Capture the cell that displays the provided text and extract its (x, y) central coordinate. 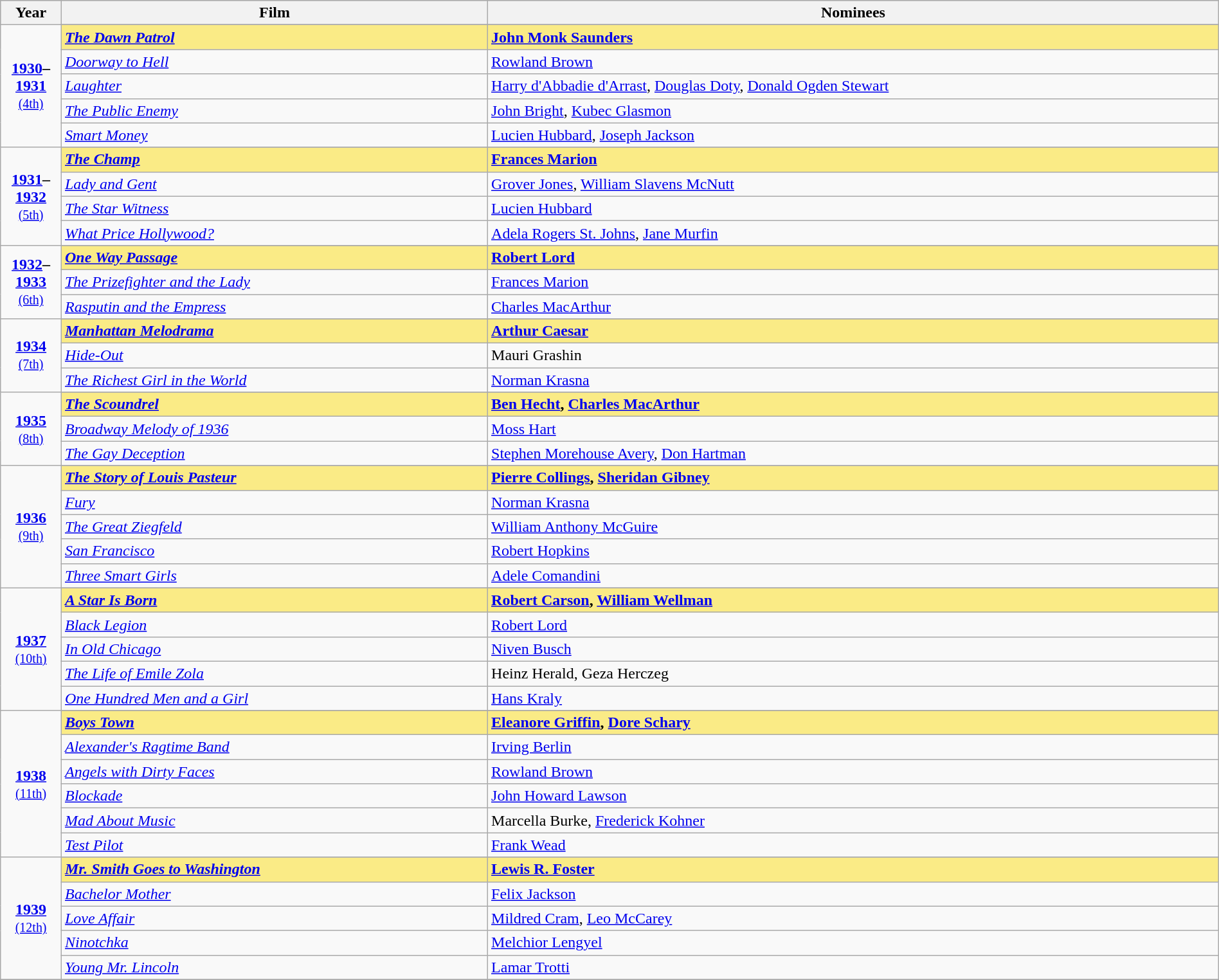
Eleanore Griffin, Dore Schary (854, 723)
Niven Busch (854, 649)
Adele Comandini (854, 576)
Frank Wead (854, 845)
Hans Kraly (854, 698)
Mauri Grashin (854, 356)
1936(9th) (31, 527)
Stephen Morehouse Avery, Don Hartman (854, 453)
1939(12th) (31, 918)
Rasputin and the Empress (274, 307)
Grover Jones, William Slavens McNutt (854, 184)
Lucien Hubbard (854, 208)
Boys Town (274, 723)
Irving Berlin (854, 747)
Robert Hopkins (854, 551)
1938(11th) (31, 784)
The Great Ziegfeld (274, 527)
The Gay Deception (274, 453)
The Prizefighter and the Lady (274, 282)
The Story of Louis Pasteur (274, 478)
Robert Carson, William Wellman (854, 600)
Lucien Hubbard, Joseph Jackson (854, 135)
One Way Passage (274, 257)
Angels with Dirty Faces (274, 772)
Bachelor Mother (274, 894)
Alexander's Ragtime Band (274, 747)
Test Pilot (274, 845)
1932–1933(6th) (31, 282)
The Scoundrel (274, 404)
1930–1931(4th) (31, 86)
1934(7th) (31, 356)
Marcella Burke, Frederick Kohner (854, 821)
Broadway Melody of 1936 (274, 429)
Mr. Smith Goes to Washington (274, 869)
Harry d'Abbadie d'Arrast, Douglas Doty, Donald Ogden Stewart (854, 86)
Adela Rogers St. Johns, Jane Murfin (854, 233)
1937(10th) (31, 649)
Black Legion (274, 624)
Film (274, 13)
John Howard Lawson (854, 796)
Felix Jackson (854, 894)
Pierre Collings, Sheridan Gibney (854, 478)
Hide-Out (274, 356)
Melchior Lengyel (854, 943)
The Richest Girl in the World (274, 380)
In Old Chicago (274, 649)
Mildred Cram, Leo McCarey (854, 918)
Smart Money (274, 135)
Laughter (274, 86)
The Life of Emile Zola (274, 673)
Lady and Gent (274, 184)
Fury (274, 502)
Mad About Music (274, 821)
The Dawn Patrol (274, 37)
San Francisco (274, 551)
Year (31, 13)
A Star Is Born (274, 600)
Heinz Herald, Geza Herczeg (854, 673)
The Public Enemy (274, 111)
Blockade (274, 796)
What Price Hollywood? (274, 233)
John Bright, Kubec Glasmon (854, 111)
Nominees (854, 13)
Three Smart Girls (274, 576)
William Anthony McGuire (854, 527)
Charles MacArthur (854, 307)
Ninotchka (274, 943)
Arthur Caesar (854, 331)
The Star Witness (274, 208)
Lewis R. Foster (854, 869)
Moss Hart (854, 429)
1931–1932(5th) (31, 196)
Lamar Trotti (854, 967)
One Hundred Men and a Girl (274, 698)
Doorway to Hell (274, 62)
Love Affair (274, 918)
1935(8th) (31, 429)
Manhattan Melodrama (274, 331)
The Champ (274, 159)
John Monk Saunders (854, 37)
Ben Hecht, Charles MacArthur (854, 404)
Young Mr. Lincoln (274, 967)
